Output the (x, y) coordinate of the center of the cell containing the given text.  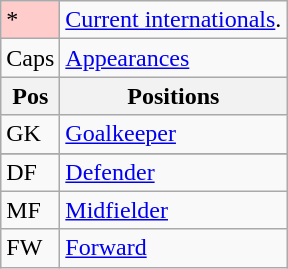
* (30, 20)
Positions (174, 96)
Current internationals. (174, 20)
FW (30, 248)
Pos (30, 96)
Appearances (174, 58)
GK (30, 134)
Goalkeeper (174, 134)
Caps (30, 58)
DF (30, 172)
MF (30, 210)
Midfielder (174, 210)
Defender (174, 172)
Forward (174, 248)
